Determine the [X, Y] coordinate at the center of the cell enclosing the given text.  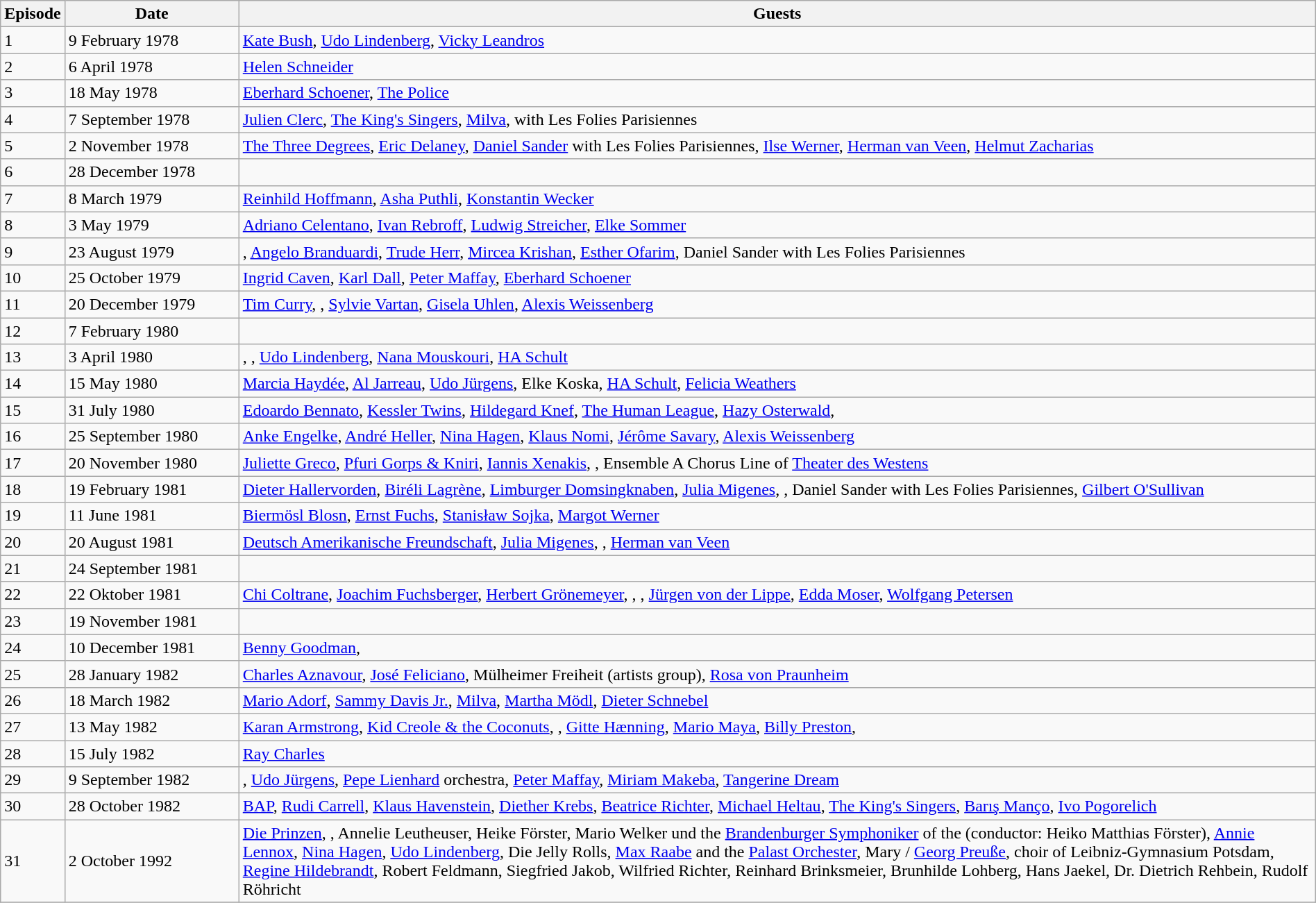
Mario Adorf, Sammy Davis Jr., Milva, Martha Mödl, Dieter Schnebel [777, 700]
Dieter Hallervorden, Biréli Lagrène, Limburger Domsingknaben, Julia Migenes, , Daniel Sander with Les Folies Parisiennes, Gilbert O'Sullivan [777, 489]
Biermösl Blosn, Ernst Fuchs, Stanisław Sojka, Margot Werner [777, 516]
15 May 1980 [151, 384]
31 July 1980 [151, 410]
12 [33, 331]
28 December 1978 [151, 172]
2 October 1992 [151, 861]
22 [33, 595]
Julien Clerc, The King's Singers, Milva, with Les Folies Parisiennes [777, 119]
20 December 1979 [151, 304]
19 [33, 516]
1 [33, 40]
14 [33, 384]
Guests [777, 14]
3 [33, 93]
7 [33, 199]
Date [151, 14]
31 [33, 861]
29 [33, 780]
3 May 1979 [151, 225]
22 Oktober 1981 [151, 595]
23 [33, 621]
BAP, Rudi Carrell, Klaus Havenstein, Diether Krebs, Beatrice Richter, Michael Heltau, The King's Singers, Barış Manço, Ivo Pogorelich [777, 807]
Ray Charles [777, 753]
18 [33, 489]
15 July 1982 [151, 753]
19 February 1981 [151, 489]
Helen Schneider [777, 67]
25 October 1979 [151, 278]
18 March 1982 [151, 700]
Benny Goodman, [777, 648]
Deutsch Amerikanische Freundschaft, Julia Migenes, , Herman van Veen [777, 542]
28 [33, 753]
6 April 1978 [151, 67]
11 June 1981 [151, 516]
4 [33, 119]
10 [33, 278]
Charles Aznavour, José Feliciano, Mülheimer Freiheit (artists group), Rosa von Praunheim [777, 674]
, Udo Jürgens, Pepe Lienhard orchestra, Peter Maffay, Miriam Makeba, Tangerine Dream [777, 780]
25 September 1980 [151, 437]
19 November 1981 [151, 621]
Ingrid Caven, Karl Dall, Peter Maffay, Eberhard Schoener [777, 278]
7 September 1978 [151, 119]
18 May 1978 [151, 93]
20 August 1981 [151, 542]
, Angelo Branduardi, Trude Herr, Mircea Krishan, Esther Ofarim, Daniel Sander with Les Folies Parisiennes [777, 251]
Eberhard Schoener, The Police [777, 93]
Edoardo Bennato, Kessler Twins, Hildegard Knef, The Human League, Hazy Osterwald, [777, 410]
20 November 1980 [151, 463]
Adriano Celentano, Ivan Rebroff, Ludwig Streicher, Elke Sommer [777, 225]
24 [33, 648]
25 [33, 674]
Karan Armstrong, Kid Creole & the Coconuts, , Gitte Hænning, Mario Maya, Billy Preston, [777, 727]
Kate Bush, Udo Lindenberg, Vicky Leandros [777, 40]
Chi Coltrane, Joachim Fuchsberger, Herbert Grönemeyer, , , Jürgen von der Lippe, Edda Moser, Wolfgang Petersen [777, 595]
8 March 1979 [151, 199]
28 January 1982 [151, 674]
23 August 1979 [151, 251]
30 [33, 807]
17 [33, 463]
Marcia Haydée, Al Jarreau, Udo Jürgens, Elke Koska, HA Schult, Felicia Weathers [777, 384]
9 [33, 251]
21 [33, 568]
Tim Curry, , Sylvie Vartan, Gisela Uhlen, Alexis Weissenberg [777, 304]
13 May 1982 [151, 727]
5 [33, 146]
13 [33, 357]
9 September 1982 [151, 780]
, , Udo Lindenberg, Nana Mouskouri, HA Schult [777, 357]
7 February 1980 [151, 331]
6 [33, 172]
10 December 1981 [151, 648]
11 [33, 304]
The Three Degrees, Eric Delaney, Daniel Sander with Les Folies Parisiennes, Ilse Werner, Herman van Veen, Helmut Zacharias [777, 146]
Anke Engelke, André Heller, Nina Hagen, Klaus Nomi, Jérôme Savary, Alexis Weissenberg [777, 437]
24 September 1981 [151, 568]
20 [33, 542]
3 April 1980 [151, 357]
27 [33, 727]
28 October 1982 [151, 807]
9 February 1978 [151, 40]
Reinhild Hoffmann, Asha Puthli, Konstantin Wecker [777, 199]
16 [33, 437]
2 [33, 67]
8 [33, 225]
Episode [33, 14]
2 November 1978 [151, 146]
Juliette Greco, Pfuri Gorps & Kniri, Iannis Xenakis, , Ensemble A Chorus Line of Theater des Westens [777, 463]
26 [33, 700]
15 [33, 410]
